Extract the (x, y) coordinate from the center of the cell holding the provided text.  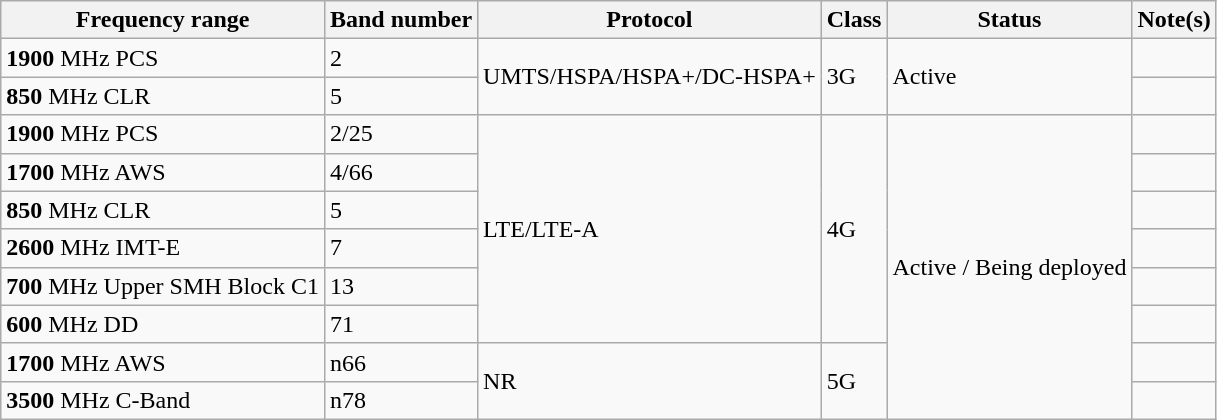
700 MHz Upper SMH Block C1 (163, 286)
13 (400, 286)
4G (854, 229)
2 (400, 58)
Frequency range (163, 20)
4/66 (400, 172)
LTE/LTE-A (650, 229)
Class (854, 20)
3500 MHz C-Band (163, 400)
Band number (400, 20)
7 (400, 248)
UMTS/HSPA/HSPA+/DC-HSPA+ (650, 77)
3G (854, 77)
2600 MHz IMT-E (163, 248)
5G (854, 381)
Active / Being deployed (1010, 267)
Active (1010, 77)
2/25 (400, 134)
n78 (400, 400)
Note(s) (1174, 20)
600 MHz DD (163, 324)
71 (400, 324)
Status (1010, 20)
Protocol (650, 20)
n66 (400, 362)
NR (650, 381)
